Pinpoint the cell where the given text exists, returning its (X, Y) midpoint coordinate. 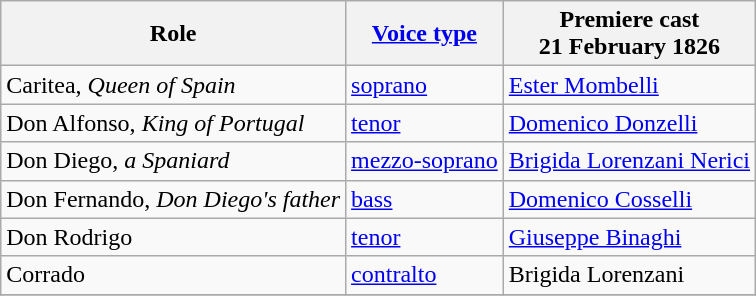
Don Diego, a Spaniard (174, 161)
Don Alfonso, King of Portugal (174, 123)
Brigida Lorenzani (629, 275)
Don Rodrigo (174, 237)
Corrado (174, 275)
Premiere cast21 February 1826 (629, 34)
Giuseppe Binaghi (629, 237)
Domenico Cosselli (629, 199)
Don Fernando, Don Diego's father (174, 199)
contralto (425, 275)
Caritea, Queen of Spain (174, 85)
Brigida Lorenzani Nerici (629, 161)
Voice type (425, 34)
mezzo-soprano (425, 161)
Ester Mombelli (629, 85)
Domenico Donzelli (629, 123)
Role (174, 34)
bass (425, 199)
soprano (425, 85)
